Return (X, Y) of the center of cell containing provided text 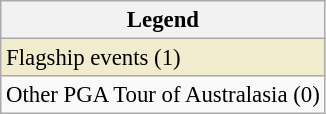
Flagship events (1) (163, 58)
Other PGA Tour of Australasia (0) (163, 95)
Legend (163, 20)
